Search for the cell housing the specified text and yield its (x, y) center coordinate. 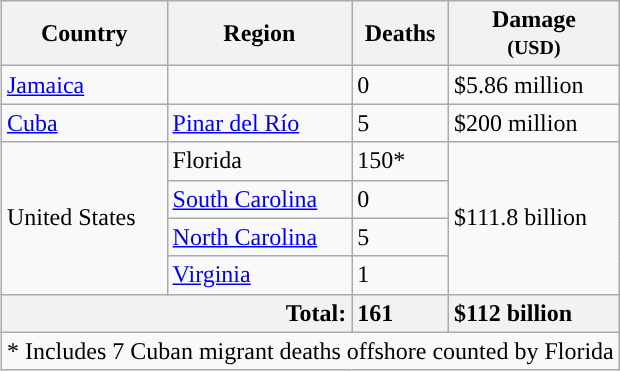
161 (400, 313)
Virginia (260, 275)
Total: (176, 313)
Region (260, 34)
$111.8 billion (534, 218)
Damage(USD) (534, 34)
Pinar del Río (260, 123)
$5.86 million (534, 85)
North Carolina (260, 237)
$112 billion (534, 313)
Cuba (84, 123)
Country (84, 34)
Deaths (400, 34)
Jamaica (84, 85)
$200 million (534, 123)
Florida (260, 161)
1 (400, 275)
* Includes 7 Cuban migrant deaths offshore counted by Florida (310, 351)
South Carolina (260, 199)
150* (400, 161)
United States (84, 218)
